From the cell containing the given text, extract its center point as [X, Y] coordinate. 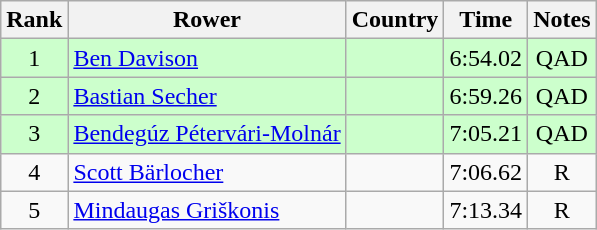
5 [34, 210]
Bendegúz Pétervári-Molnár [207, 134]
Rank [34, 20]
Bastian Secher [207, 96]
Rower [207, 20]
6:54.02 [486, 58]
Notes [562, 20]
6:59.26 [486, 96]
Ben Davison [207, 58]
2 [34, 96]
Time [486, 20]
7:05.21 [486, 134]
Scott Bärlocher [207, 172]
7:13.34 [486, 210]
Mindaugas Griškonis [207, 210]
7:06.62 [486, 172]
3 [34, 134]
4 [34, 172]
Country [395, 20]
1 [34, 58]
